Detect which cell encompasses the target text, then output its (X, Y) center coordinate. 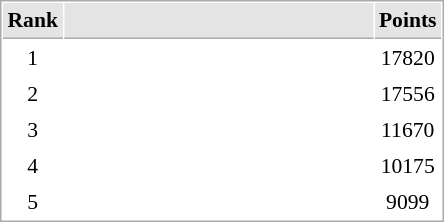
Points (408, 21)
1 (32, 57)
3 (32, 129)
9099 (408, 201)
2 (32, 93)
11670 (408, 129)
17556 (408, 93)
17820 (408, 57)
10175 (408, 165)
Rank (32, 21)
5 (32, 201)
4 (32, 165)
